Detect which cell encompasses the target text, then output its [x, y] center coordinate. 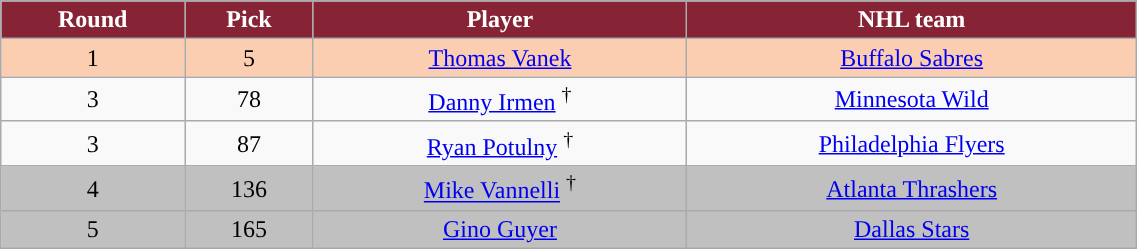
165 [250, 230]
Ryan Potulny † [500, 144]
Player [500, 20]
Gino Guyer [500, 230]
Atlanta Thrashers [912, 188]
Mike Vannelli † [500, 188]
4 [93, 188]
78 [250, 100]
1 [93, 58]
NHL team [912, 20]
Thomas Vanek [500, 58]
Minnesota Wild [912, 100]
Danny Irmen † [500, 100]
136 [250, 188]
Buffalo Sabres [912, 58]
Philadelphia Flyers [912, 144]
Dallas Stars [912, 230]
Round [93, 20]
87 [250, 144]
Pick [250, 20]
